Output the (X, Y) coordinate of the center of the cell containing the given text.  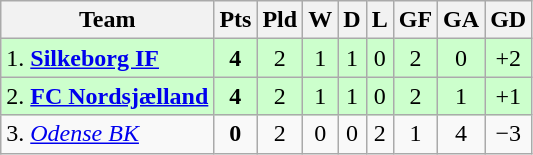
GD (508, 20)
−3 (508, 134)
GA (462, 20)
+1 (508, 96)
Team (108, 20)
GF (415, 20)
W (320, 20)
Pts (236, 20)
Pld (280, 20)
D (352, 20)
+2 (508, 58)
1. Silkeborg IF (108, 58)
L (380, 20)
3. Odense BK (108, 134)
2. FC Nordsjælland (108, 96)
